Pinpoint the cell where the given text exists, returning its [X, Y] midpoint coordinate. 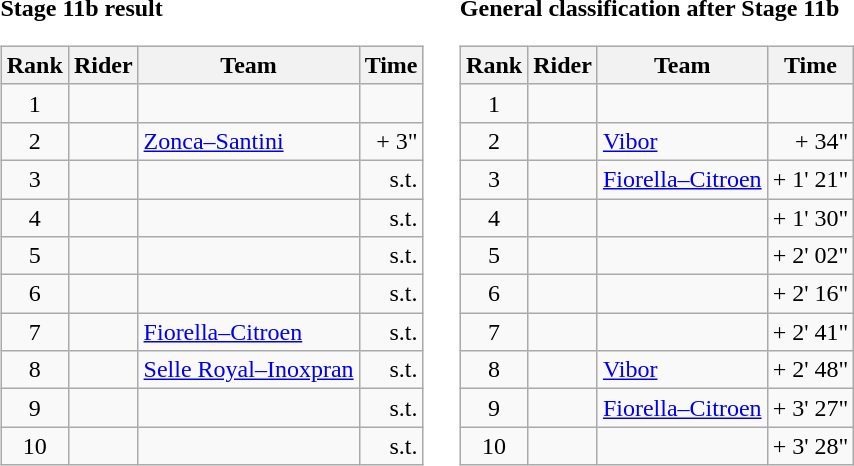
+ 2' 16" [810, 294]
+ 3' 27" [810, 408]
+ 3" [391, 141]
+ 3' 28" [810, 446]
+ 1' 30" [810, 217]
+ 2' 02" [810, 256]
+ 2' 48" [810, 370]
Selle Royal–Inoxpran [248, 370]
Zonca–Santini [248, 141]
+ 1' 21" [810, 179]
+ 34" [810, 141]
+ 2' 41" [810, 332]
